Detect which cell encompasses the target text, then output its [x, y] center coordinate. 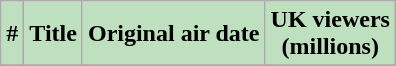
UK viewers (millions) [330, 34]
Original air date [174, 34]
Title [54, 34]
# [12, 34]
